Identify which cell holds the provided text, then report its [X, Y] central coordinate. 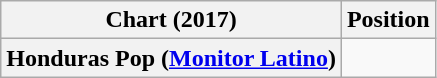
Chart (2017) [172, 20]
Position [388, 20]
Honduras Pop (Monitor Latino) [172, 58]
